Return the [X, Y] coordinate for the center point of the cell that contains the specified text.  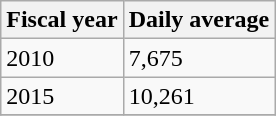
2015 [62, 96]
Fiscal year [62, 20]
10,261 [199, 96]
7,675 [199, 58]
2010 [62, 58]
Daily average [199, 20]
